Output the [X, Y] coordinate of the center of the cell containing the given text.  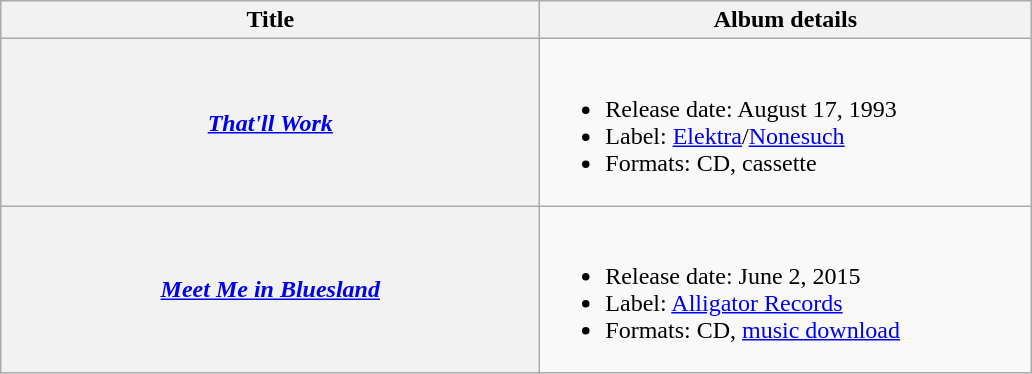
Release date: June 2, 2015Label: Alligator RecordsFormats: CD, music download [786, 290]
That'll Work [270, 122]
Title [270, 20]
Album details [786, 20]
Release date: August 17, 1993Label: Elektra/NonesuchFormats: CD, cassette [786, 122]
Meet Me in Bluesland [270, 290]
